Return (X, Y) of the center of cell containing provided text 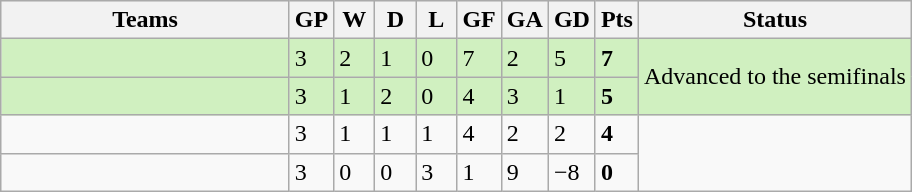
GP (311, 20)
GA (524, 20)
GF (479, 20)
L (436, 20)
9 (524, 172)
Advanced to the semifinals (774, 77)
Status (774, 20)
W (354, 20)
GD (572, 20)
D (396, 20)
−8 (572, 172)
Teams (146, 20)
Pts (616, 20)
